Search for the cell housing the specified text and yield its (X, Y) center coordinate. 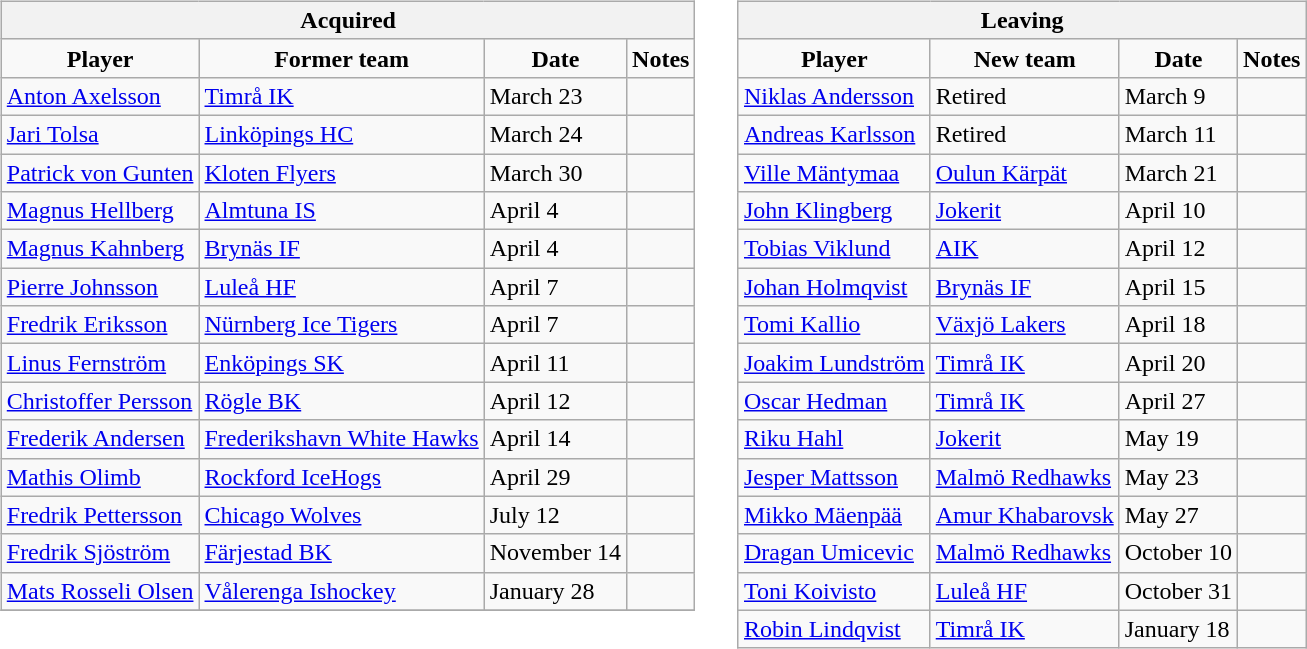
October 31 (1178, 591)
Nürnberg Ice Tigers (342, 325)
Amur Khabarovsk (1024, 515)
Magnus Kahnberg (100, 249)
Oulun Kärpät (1024, 173)
Leaving (1022, 20)
Oscar Hedman (834, 401)
Magnus Hellberg (100, 211)
John Klingberg (834, 211)
Joakim Lundström (834, 363)
Ville Mäntymaa (834, 173)
November 14 (555, 553)
May 27 (1178, 515)
Mathis Olimb (100, 477)
March 23 (555, 96)
Rockford IceHogs (342, 477)
Tomi Kallio (834, 325)
Christoffer Persson (100, 401)
Jesper Mattsson (834, 477)
Almtuna IS (342, 211)
May 19 (1178, 439)
March 9 (1178, 96)
March 11 (1178, 134)
Mikko Mäenpää (834, 515)
April 29 (555, 477)
Linköpings HC (342, 134)
Rögle BK (342, 401)
Mats Rosseli Olsen (100, 591)
April 11 (555, 363)
April 14 (555, 439)
Vålerenga Ishockey (342, 591)
March 24 (555, 134)
Former team (342, 58)
Johan Holmqvist (834, 287)
October 10 (1178, 553)
Dragan Umicevic (834, 553)
Patrick von Gunten (100, 173)
Färjestad BK (342, 553)
Frederik Andersen (100, 439)
Niklas Andersson (834, 96)
Robin Lindqvist (834, 629)
April 18 (1178, 325)
Riku Hahl (834, 439)
Frederikshavn White Hawks (342, 439)
Tobias Viklund (834, 249)
Pierre Johnsson (100, 287)
April 15 (1178, 287)
May 23 (1178, 477)
Enköpings SK (342, 363)
April 20 (1178, 363)
Acquired (348, 20)
January 28 (555, 591)
AIK (1024, 249)
Fredrik Pettersson (100, 515)
March 30 (555, 173)
April 10 (1178, 211)
April 27 (1178, 401)
Kloten Flyers (342, 173)
New team (1024, 58)
Chicago Wolves (342, 515)
Fredrik Sjöström (100, 553)
July 12 (555, 515)
Fredrik Eriksson (100, 325)
Linus Fernström (100, 363)
Andreas Karlsson (834, 134)
Växjö Lakers (1024, 325)
January 18 (1178, 629)
Jari Tolsa (100, 134)
Anton Axelsson (100, 96)
Toni Koivisto (834, 591)
March 21 (1178, 173)
